Pinpoint the cell where the given text exists, returning its (X, Y) midpoint coordinate. 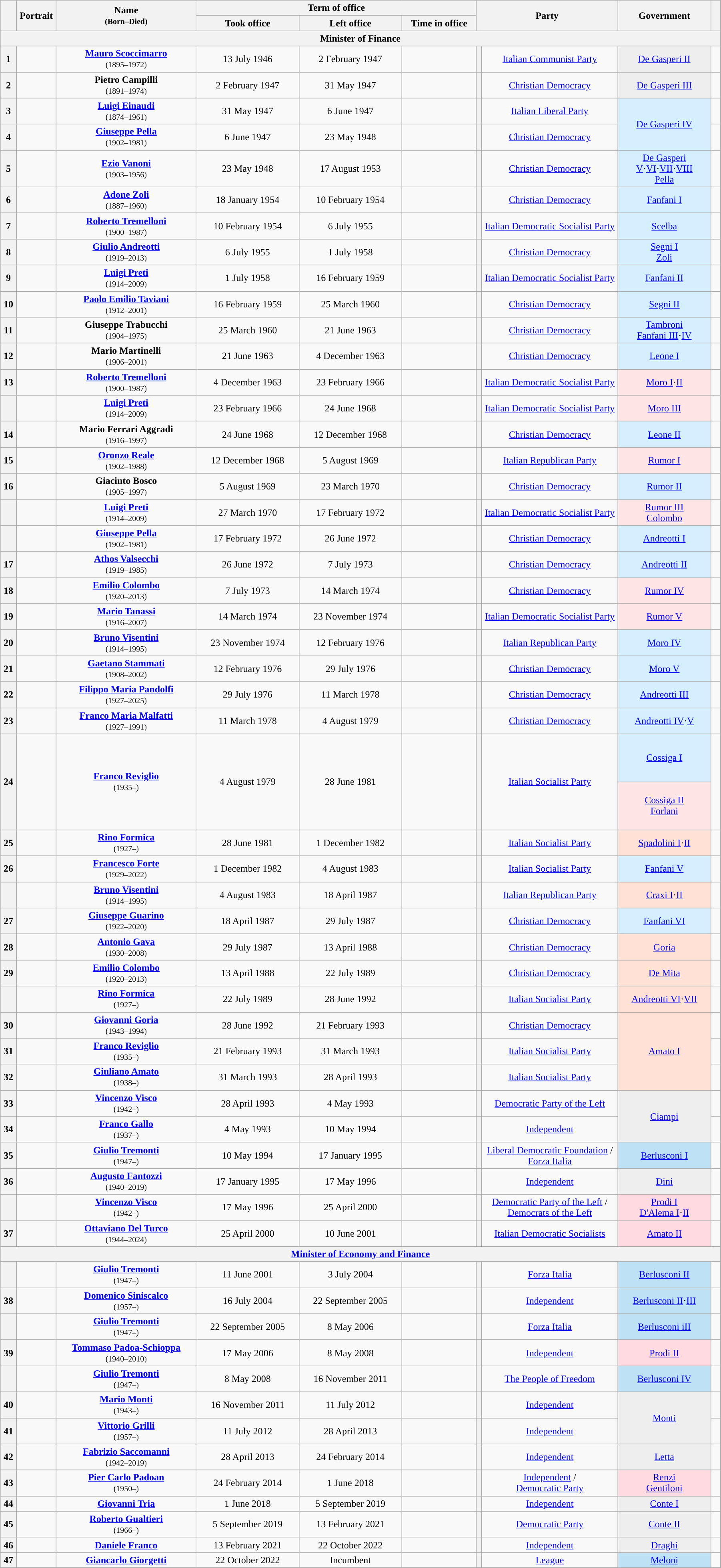
16 (8, 487)
Portrait (36, 16)
Segni II (664, 304)
Oronzo Reale(1902–1988) (126, 460)
Amato II (664, 1233)
Mauro Scoccimarro(1895–1972) (126, 59)
Berlusconi II·III (664, 1301)
10 (8, 304)
Conte I (664, 1504)
Berlusconi iII (664, 1327)
Liberal Democratic Foundation /Forza Italia (550, 1155)
Letta (664, 1457)
26 (8, 869)
6 (8, 200)
7 (8, 226)
20 (8, 643)
Francesco Forte(1929–2022) (126, 869)
18 January 1954 (247, 200)
Mario Martinelli(1906–2001) (126, 356)
9 (8, 278)
1 (8, 59)
Fabrizio Saccomanni(1942–2019) (126, 1457)
Conte II (664, 1524)
25 (8, 843)
Party (547, 16)
22 (8, 695)
3 July 2004 (350, 1275)
33 (8, 1103)
Rumor IV (664, 591)
Vittorio Grilli(1957–) (126, 1431)
Giovanni Goria(1943–1994) (126, 1025)
Berlusconi I (664, 1155)
Giuliano Amato(1938–) (126, 1077)
Cossiga I (664, 758)
Democratic Party of the Left /Democrats of the Left (550, 1207)
41 (8, 1431)
Rumor I (664, 460)
Adone Zoli(1887–1960) (126, 200)
2 (8, 85)
Rumor V (664, 616)
Mario Monti(1943–) (126, 1405)
League (550, 1560)
Paolo Emilio Taviani(1912–2001) (126, 304)
Andreotti IV·V (664, 720)
Giovanni Tria (126, 1504)
Moro I·II (664, 383)
TambroniFanfani III·IV (664, 331)
28 (8, 947)
45 (8, 1524)
17 May 2006 (247, 1353)
Term of office (336, 8)
19 (8, 616)
44 (8, 1504)
18 (8, 591)
Fanfani V (664, 869)
Fanfani I (664, 200)
47 (8, 1560)
17 (8, 564)
3 (8, 111)
11 June 2001 (247, 1275)
8 (8, 252)
Italian Communist Party (550, 59)
Giancarlo Giorgetti (126, 1560)
Prodi ID'Alema I·II (664, 1207)
27 March 1970 (247, 512)
Goria (664, 947)
Pier Carlo Padoan(1950–) (126, 1483)
Roberto Gualtieri(1966–) (126, 1524)
Mario Tanassi(1916–2007) (126, 616)
Left office (350, 23)
Name(Born–Died) (126, 16)
34 (8, 1129)
Dini (664, 1181)
Minister of Finance (360, 38)
Italian Liberal Party (550, 111)
Ottaviano Del Turco(1944–2024) (126, 1233)
31 (8, 1051)
39 (8, 1353)
Berlusconi II (664, 1275)
Tommaso Padoa-Schioppa(1940–2010) (126, 1353)
Prodi II (664, 1353)
30 (8, 1025)
Filippo Maria Pandolfi(1927–2025) (126, 695)
Rumor II (664, 487)
Government (664, 16)
De Mita (664, 973)
13 (8, 383)
Moro V (664, 668)
15 (8, 460)
14 (8, 435)
Scelba (664, 226)
Fanfani II (664, 278)
37 (8, 1233)
32 (8, 1077)
Amato I (664, 1051)
De Gasperi V·VI·VII·VIIIPella (664, 168)
Gaetano Stammati(1908–2002) (126, 668)
4 (8, 137)
De Gasperi III (664, 85)
Draghi (664, 1545)
Took office (247, 23)
Antonio Gava(1930–2008) (126, 947)
Incumbent (350, 1560)
Fanfani VI (664, 921)
Mario Ferrari Aggradi(1916–1997) (126, 435)
40 (8, 1405)
Domenico Siniscalco(1957–) (126, 1301)
De Gasperi IV (664, 124)
13 July 1946 (247, 59)
Spadolini I·II (664, 843)
Time in office (439, 23)
5 (8, 168)
Augusto Fantozzi(1940–2019) (126, 1181)
17 August 1953 (350, 168)
Rumor IIIColombo (664, 512)
21 (8, 668)
RenziGentiloni (664, 1483)
Daniele Franco (126, 1545)
24 (8, 782)
Italian Democratic Socialists (550, 1233)
38 (8, 1301)
43 (8, 1483)
Giuseppe Guarino(1922–2020) (126, 921)
Andreotti III (664, 695)
8 May 2006 (350, 1327)
Athos Valsecchi(1919–1985) (126, 564)
Democratic Party of the Left (550, 1103)
Pietro Campilli(1891–1974) (126, 85)
36 (8, 1181)
Andreotti II (664, 564)
Segni IZoli (664, 252)
Franco Gallo(1937–) (126, 1129)
29 (8, 973)
Monti (664, 1418)
12 (8, 356)
De Gasperi II (664, 59)
Andreotti I (664, 539)
Berlusconi IV (664, 1379)
16 July 2004 (247, 1301)
The People of Freedom (550, 1379)
Luigi Einaudi(1874–1961) (126, 111)
23 March 1970 (350, 487)
Democratic Party (550, 1524)
Giulio Andreotti(1919–2013) (126, 252)
23 (8, 720)
Independent /Democratic Party (550, 1483)
42 (8, 1457)
Ciampi (664, 1116)
Moro III (664, 408)
46 (8, 1545)
Giacinto Bosco(1905–1997) (126, 487)
11 (8, 331)
27 (8, 921)
Meloni (664, 1560)
Craxi I·II (664, 895)
35 (8, 1155)
Cossiga IIForlani (664, 806)
Minister of Economy and Finance (360, 1254)
Moro IV (664, 643)
Leone I (664, 356)
Andreotti VI·VII (664, 999)
Giuseppe Trabucchi(1904–1975) (126, 331)
Ezio Vanoni(1903–1956) (126, 168)
10 June 2001 (350, 1233)
Leone II (664, 435)
Franco Maria Malfatti(1927–1991) (126, 720)
